Return (X, Y) of the center of cell containing provided text 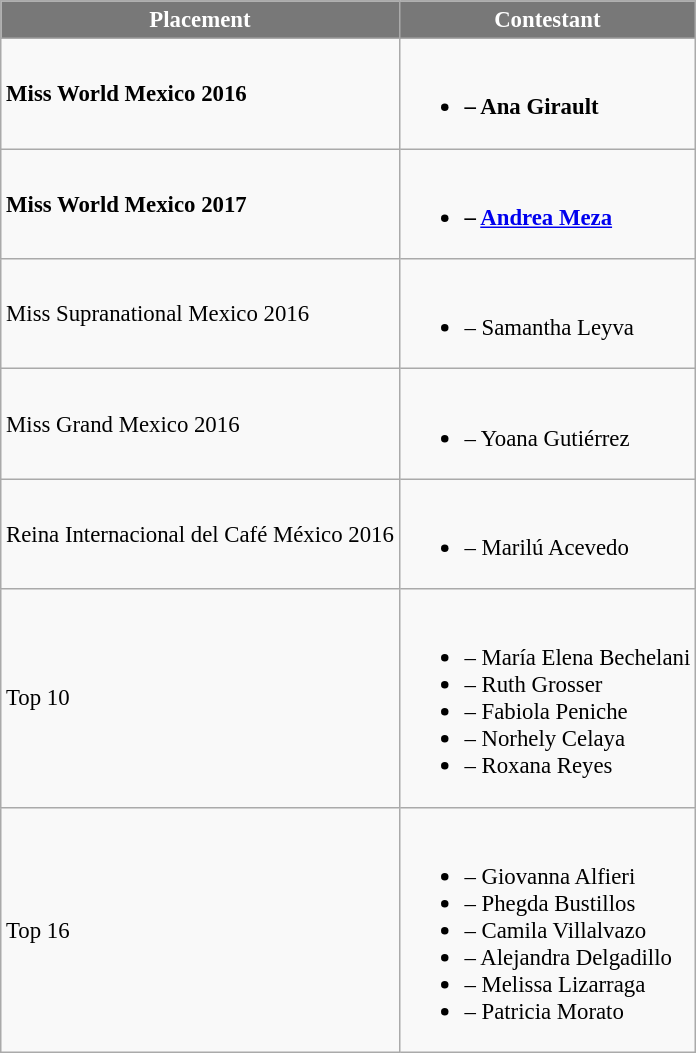
– Yoana Gutiérrez (547, 424)
Miss World Mexico 2016 (200, 94)
Top 10 (200, 698)
Reina Internacional del Café México 2016 (200, 534)
– Samantha Leyva (547, 314)
Top 16 (200, 930)
Miss Supranational Mexico 2016 (200, 314)
Contestant (547, 20)
Placement (200, 20)
– Marilú Acevedo (547, 534)
– Giovanna Alfieri – Phegda Bustillos – Camila Villalvazo – Alejandra Delgadillo – Melissa Lizarraga – Patricia Morato (547, 930)
Miss World Mexico 2017 (200, 204)
– Andrea Meza (547, 204)
– María Elena Bechelani – Ruth Grosser – Fabiola Peniche – Norhely Celaya – Roxana Reyes (547, 698)
Miss Grand Mexico 2016 (200, 424)
– Ana Girault (547, 94)
